Find where the given text appears and provide that cell's center as (X, Y) coordinate. 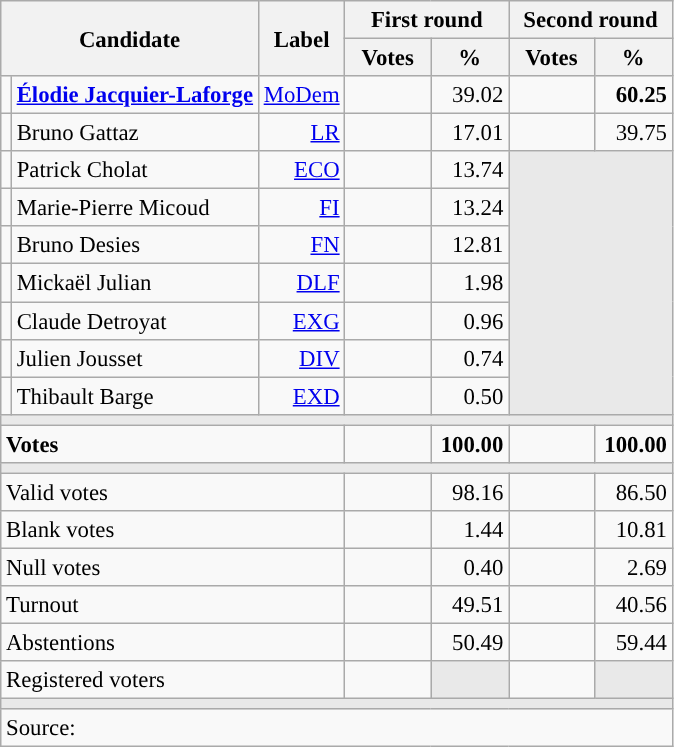
Null votes (173, 567)
LR (302, 133)
MoDem (302, 95)
13.74 (469, 170)
ECO (302, 170)
40.56 (633, 605)
Second round (591, 20)
FI (302, 208)
Patrick Cholat (134, 170)
39.75 (633, 133)
60.25 (633, 95)
Blank votes (173, 530)
Valid votes (173, 492)
FN (302, 245)
10.81 (633, 530)
EXD (302, 396)
0.40 (469, 567)
Élodie Jacquier-Laforge (134, 95)
DIV (302, 358)
EXG (302, 321)
Claude Detroyat (134, 321)
50.49 (469, 643)
59.44 (633, 643)
0.50 (469, 396)
1.98 (469, 283)
13.24 (469, 208)
Label (302, 38)
DLF (302, 283)
17.01 (469, 133)
First round (427, 20)
Candidate (130, 38)
2.69 (633, 567)
49.51 (469, 605)
Registered voters (173, 680)
0.96 (469, 321)
39.02 (469, 95)
98.16 (469, 492)
Turnout (173, 605)
0.74 (469, 358)
Bruno Gattaz (134, 133)
Mickaël Julian (134, 283)
Source: (337, 728)
1.44 (469, 530)
12.81 (469, 245)
Marie-Pierre Micoud (134, 208)
Thibault Barge (134, 396)
Abstentions (173, 643)
Julien Jousset (134, 358)
86.50 (633, 492)
Bruno Desies (134, 245)
